Identify which cell holds the provided text, then report its (x, y) central coordinate. 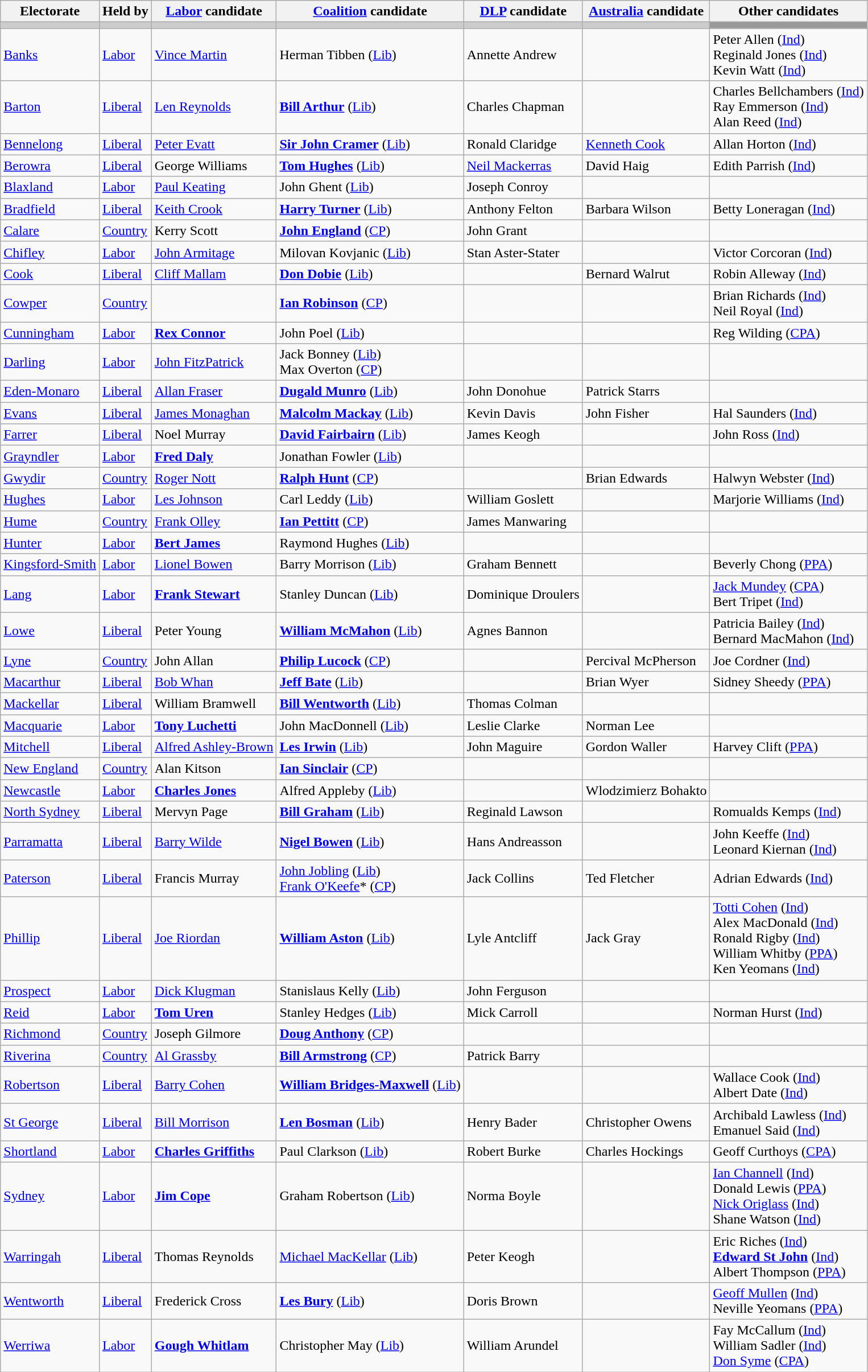
Len Bosman (Lib) (370, 1122)
Fay McCallum (Ind)William Sadler (Ind)Don Syme (CPA) (788, 1346)
Les Bury (Lib) (370, 1301)
James Manwaring (523, 521)
John Armitage (214, 252)
Raymond Hughes (Lib) (370, 543)
Allan Horton (Ind) (788, 144)
Percival McPherson (646, 660)
Eden-Monaro (50, 392)
Kenneth Cook (646, 144)
Harvey Clift (PPA) (788, 747)
Joe Cordner (Ind) (788, 660)
Bennelong (50, 144)
Reid (50, 1012)
Wentworth (50, 1301)
Cowper (50, 303)
Dominique Droulers (523, 594)
William Goslett (523, 500)
John Fisher (646, 413)
Marjorie Williams (Ind) (788, 500)
John Allan (214, 660)
Newcastle (50, 790)
Geoff Curthoys (CPA) (788, 1151)
Banks (50, 55)
Hughes (50, 500)
Ian Pettitt (CP) (370, 521)
Allan Fraser (214, 392)
Beverly Chong (PPA) (788, 565)
Ian Robinson (CP) (370, 303)
Geoff Mullen (Ind)Neville Yeomans (PPA) (788, 1301)
Harry Turner (Lib) (370, 209)
Milovan Kovjanic (Lib) (370, 252)
Brian Edwards (646, 478)
Jonathan Fowler (Lib) (370, 456)
Norman Hurst (Ind) (788, 1012)
Totti Cohen (Ind)Alex MacDonald (Ind)Ronald Rigby (Ind)William Whitby (PPA)Ken Yeomans (Ind) (788, 938)
Betty Loneragan (Ind) (788, 209)
Tom Hughes (Lib) (370, 166)
Vince Martin (214, 55)
Graham Bennett (523, 565)
Coalition candidate (370, 11)
Bradfield (50, 209)
Gwydir (50, 478)
Keith Crook (214, 209)
Jeff Bate (Lib) (370, 682)
Kerry Scott (214, 230)
Darling (50, 362)
Cunningham (50, 333)
Malcolm Mackay (Lib) (370, 413)
Stanley Duncan (Lib) (370, 594)
Berowra (50, 166)
William Bridges-Maxwell (Lib) (370, 1085)
William Aston (Lib) (370, 938)
Grayndler (50, 456)
Joseph Conroy (523, 187)
Charles Hockings (646, 1151)
Other candidates (788, 11)
John Keeffe (Ind)Leonard Kiernan (Ind) (788, 841)
Sidney Sheedy (PPA) (788, 682)
Tom Uren (214, 1012)
Barry Cohen (214, 1085)
Herman Tibben (Lib) (370, 55)
Len Reynolds (214, 107)
Mackellar (50, 703)
Brian Wyer (646, 682)
Evans (50, 413)
Cliff Mallam (214, 274)
John England (CP) (370, 230)
John Maguire (523, 747)
Christopher May (Lib) (370, 1346)
Farrer (50, 435)
Wlodzimierz Bohakto (646, 790)
Agnes Bannon (523, 631)
Reg Wilding (CPA) (788, 333)
Hunter (50, 543)
Doug Anthony (CP) (370, 1034)
Michael MacKellar (Lib) (370, 1256)
Jack Mundey (CPA)Bert Tripet (Ind) (788, 594)
William McMahon (Lib) (370, 631)
David Fairbairn (Lib) (370, 435)
James Keogh (523, 435)
Robert Burke (523, 1151)
Chifley (50, 252)
Nigel Bowen (Lib) (370, 841)
Mitchell (50, 747)
Les Irwin (Lib) (370, 747)
Prospect (50, 991)
Rex Connor (214, 333)
Frederick Cross (214, 1301)
Charles Griffiths (214, 1151)
Eric Riches (Ind)Edward St John (Ind)Albert Thompson (PPA) (788, 1256)
Robin Alleway (Ind) (788, 274)
Jack Bonney (Lib)Max Overton (CP) (370, 362)
Richmond (50, 1034)
Peter Young (214, 631)
Parramatta (50, 841)
Dugald Munro (Lib) (370, 392)
Philip Lucock (CP) (370, 660)
Lyne (50, 660)
Patricia Bailey (Ind)Bernard MacMahon (Ind) (788, 631)
Anthony Felton (523, 209)
Ronald Claridge (523, 144)
Adrian Edwards (Ind) (788, 879)
Joseph Gilmore (214, 1034)
Shortland (50, 1151)
St George (50, 1122)
North Sydney (50, 812)
Edith Parrish (Ind) (788, 166)
Australia candidate (646, 11)
Noel Murray (214, 435)
Cook (50, 274)
Stan Aster-Stater (523, 252)
Doris Brown (523, 1301)
Ted Fletcher (646, 879)
John Poel (Lib) (370, 333)
DLP candidate (523, 11)
Mervyn Page (214, 812)
John Donohue (523, 392)
Labor candidate (214, 11)
David Haig (646, 166)
Hal Saunders (Ind) (788, 413)
Bill Armstrong (CP) (370, 1056)
Barry Wilde (214, 841)
Macarthur (50, 682)
Al Grassby (214, 1056)
Bert James (214, 543)
Tony Luchetti (214, 726)
Ian Sinclair (CP) (370, 769)
Bill Wentworth (Lib) (370, 703)
Peter Allen (Ind)Reginald Jones (Ind)Kevin Watt (Ind) (788, 55)
Paterson (50, 879)
Frank Stewart (214, 594)
Gordon Waller (646, 747)
Francis Murray (214, 879)
Victor Corcoran (Ind) (788, 252)
Patrick Barry (523, 1056)
William Arundel (523, 1346)
Held by (125, 11)
Hans Andreasson (523, 841)
Peter Evatt (214, 144)
Patrick Starrs (646, 392)
Roger Nott (214, 478)
John Ferguson (523, 991)
Lowe (50, 631)
Barry Morrison (Lib) (370, 565)
Charles Bellchambers (Ind)Ray Emmerson (Ind)Alan Reed (Ind) (788, 107)
James Monaghan (214, 413)
Halwyn Webster (Ind) (788, 478)
Mick Carroll (523, 1012)
Alfred Appleby (Lib) (370, 790)
Ian Channell (Ind)Donald Lewis (PPA)Nick Origlass (Ind)Shane Watson (Ind) (788, 1196)
Phillip (50, 938)
Stanislaus Kelly (Lib) (370, 991)
Fred Daly (214, 456)
Sir John Cramer (Lib) (370, 144)
Charles Jones (214, 790)
Barton (50, 107)
Calare (50, 230)
Frank Olley (214, 521)
George Williams (214, 166)
Stanley Hedges (Lib) (370, 1012)
New England (50, 769)
Sydney (50, 1196)
Thomas Reynolds (214, 1256)
Alan Kitson (214, 769)
Riverina (50, 1056)
Kevin Davis (523, 413)
Robertson (50, 1085)
Neil Mackerras (523, 166)
Romualds Kemps (Ind) (788, 812)
Annette Andrew (523, 55)
John Jobling (Lib)Frank O'Keefe* (CP) (370, 879)
Peter Keogh (523, 1256)
William Bramwell (214, 703)
Ralph Hunt (CP) (370, 478)
Leslie Clarke (523, 726)
Kingsford-Smith (50, 565)
Bill Morrison (214, 1122)
Gough Whitlam (214, 1346)
Joe Riordan (214, 938)
Archibald Lawless (Ind)Emanuel Said (Ind) (788, 1122)
Warringah (50, 1256)
Bob Whan (214, 682)
Lionel Bowen (214, 565)
Bernard Walrut (646, 274)
Jack Gray (646, 938)
John MacDonnell (Lib) (370, 726)
Paul Keating (214, 187)
Graham Robertson (Lib) (370, 1196)
Henry Bader (523, 1122)
Jim Cope (214, 1196)
John Ghent (Lib) (370, 187)
Dick Klugman (214, 991)
Lang (50, 594)
Lyle Antcliff (523, 938)
Hume (50, 521)
Wallace Cook (Ind)Albert Date (Ind) (788, 1085)
Charles Chapman (523, 107)
Thomas Colman (523, 703)
Jack Collins (523, 879)
Carl Leddy (Lib) (370, 500)
Norman Lee (646, 726)
John Ross (Ind) (788, 435)
Werriwa (50, 1346)
Alfred Ashley-Brown (214, 747)
Bill Arthur (Lib) (370, 107)
Don Dobie (Lib) (370, 274)
Les Johnson (214, 500)
Macquarie (50, 726)
John FitzPatrick (214, 362)
John Grant (523, 230)
Bill Graham (Lib) (370, 812)
Norma Boyle (523, 1196)
Electorate (50, 11)
Brian Richards (Ind)Neil Royal (Ind) (788, 303)
Paul Clarkson (Lib) (370, 1151)
Barbara Wilson (646, 209)
Reginald Lawson (523, 812)
Christopher Owens (646, 1122)
Blaxland (50, 187)
